Scan for the cell matching the given text and deliver its (x, y) coordinate at center. 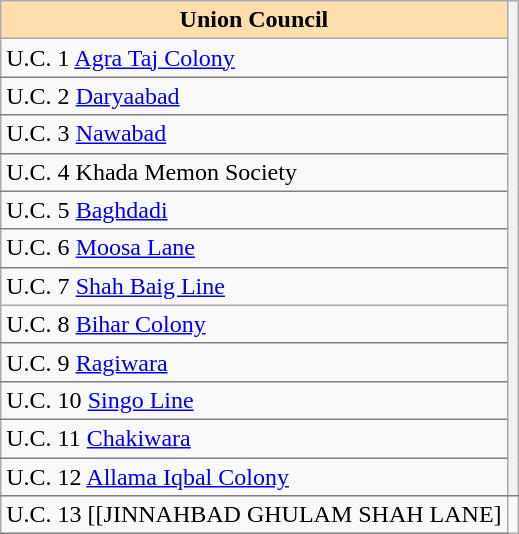
U.C. 7 Shah Baig Line (254, 286)
U.C. 9 Ragiwara (254, 362)
U.C. 1 Agra Taj Colony (254, 58)
U.C. 13 [[JINNAHBAD GHULAM SHAH LANE] (254, 515)
U.C. 8 Bihar Colony (254, 324)
Union Council (254, 20)
U.C. 2 Daryaabad (254, 96)
U.C. 11 Chakiwara (254, 438)
U.C. 6 Moosa Lane (254, 248)
U.C. 5 Baghdadi (254, 210)
U.C. 12 Allama Iqbal Colony (254, 477)
U.C. 10 Singo Line (254, 400)
U.C. 3 Nawabad (254, 134)
U.C. 4 Khada Memon Society (254, 172)
